Capture the cell that displays the provided text and extract its (X, Y) central coordinate. 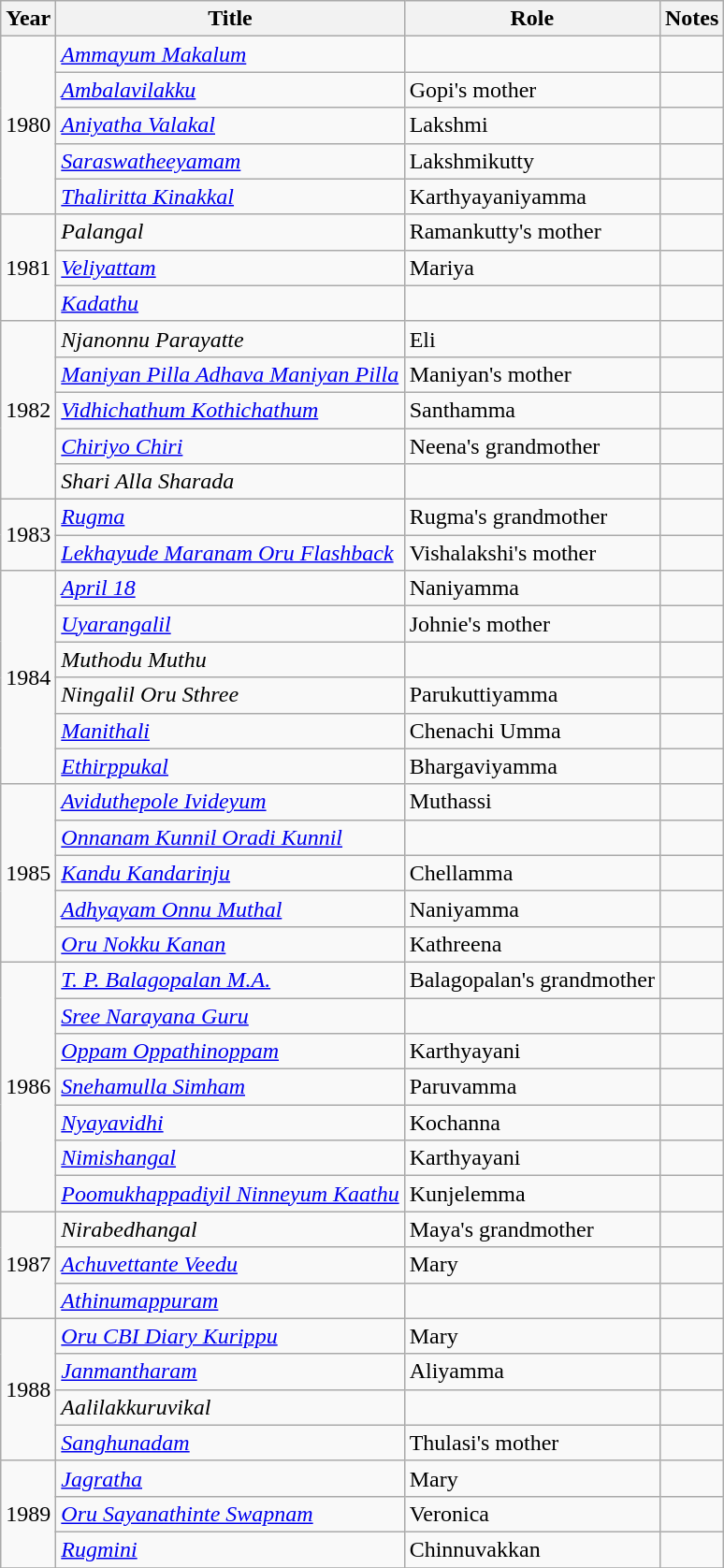
Ambalavilakku (230, 90)
1985 (28, 873)
Aliyamma (531, 1372)
Parukuttiyamma (531, 695)
1982 (28, 410)
Lakshmi (531, 125)
1986 (28, 1086)
Ningalil Oru Sthree (230, 695)
Paruvamma (531, 1087)
Rugma's grandmother (531, 517)
Uyarangalil (230, 624)
Muthassi (531, 802)
Nyayavidhi (230, 1123)
Notes (691, 19)
Aniyatha Valakal (230, 125)
Poomukhappadiyil Ninneyum Kaathu (230, 1194)
Lekhayude Maranam Oru Flashback (230, 553)
1988 (28, 1389)
Muthodu Muthu (230, 660)
Oppam Oppathinoppam (230, 1052)
Veliyattam (230, 268)
Kunjelemma (531, 1194)
Oru Sayanathinte Swapnam (230, 1514)
Year (28, 19)
Chellamma (531, 873)
Gopi's mother (531, 90)
Chiriyo Chiri (230, 446)
Vishalakshi's mother (531, 553)
Sanghunadam (230, 1443)
Saraswatheeyamam (230, 161)
Title (230, 19)
Bhargaviyamma (531, 766)
Maya's grandmother (531, 1229)
Kochanna (531, 1123)
Kadathu (230, 303)
Rugmini (230, 1549)
Manithali (230, 731)
1984 (28, 677)
Thaliritta Kinakkal (230, 196)
Kandu Kandarinju (230, 873)
Santhamma (531, 410)
Sree Narayana Guru (230, 1015)
Janmantharam (230, 1372)
Mariya (531, 268)
Maniyan Pilla Adhava Maniyan Pilla (230, 374)
Oru CBI Diary Kurippu (230, 1336)
Ammayum Makalum (230, 54)
Neena's grandmother (531, 446)
Aalilakkuruvikal (230, 1407)
Palangal (230, 232)
April 18 (230, 588)
Nirabedhangal (230, 1229)
Aviduthepole Ivideyum (230, 802)
1981 (28, 268)
Shari Alla Sharada (230, 482)
1987 (28, 1265)
Maniyan's mother (531, 374)
Njanonnu Parayatte (230, 339)
Lakshmikutty (531, 161)
Ramankutty's mother (531, 232)
1980 (28, 125)
Chenachi Umma (531, 731)
Rugma (230, 517)
Karthyayaniyamma (531, 196)
Adhyayam Onnu Muthal (230, 908)
Onnanam Kunnil Oradi Kunnil (230, 837)
Kathreena (531, 944)
1989 (28, 1514)
Ethirppukal (230, 766)
Athinumappuram (230, 1300)
Johnie's mother (531, 624)
Oru Nokku Kanan (230, 944)
Thulasi's mother (531, 1443)
Vidhichathum Kothichathum (230, 410)
1983 (28, 535)
Veronica (531, 1514)
Balagopalan's grandmother (531, 980)
Chinnuvakkan (531, 1549)
T. P. Balagopalan M.A. (230, 980)
Snehamulla Simham (230, 1087)
Role (531, 19)
Jagratha (230, 1478)
Achuvettante Veedu (230, 1265)
Eli (531, 339)
Nimishangal (230, 1158)
